Pinpoint the cell where the given text exists, returning its [X, Y] midpoint coordinate. 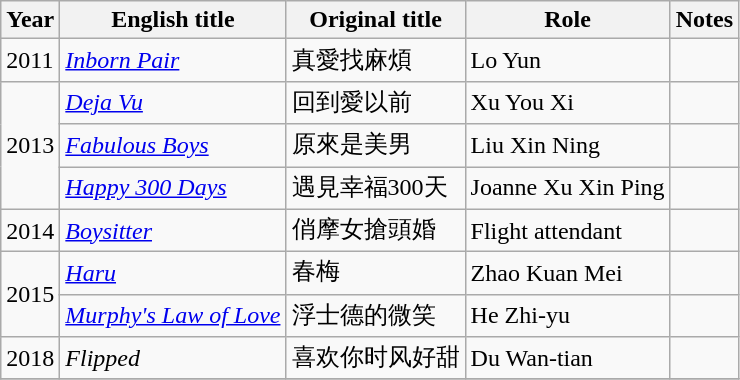
2013 [30, 145]
Zhao Kuan Mei [568, 274]
Xu You Xi [568, 102]
Deja Vu [173, 102]
Boysitter [173, 230]
真愛找麻煩 [376, 60]
Original title [376, 20]
Flipped [173, 358]
2018 [30, 358]
Fabulous Boys [173, 146]
原來是美男 [376, 146]
Happy 300 Days [173, 188]
Role [568, 20]
Haru [173, 274]
Liu Xin Ning [568, 146]
俏摩女搶頭婚 [376, 230]
2015 [30, 294]
春梅 [376, 274]
Notes [704, 20]
Inborn Pair [173, 60]
Du Wan-tian [568, 358]
English title [173, 20]
2014 [30, 230]
喜欢你时风好甜 [376, 358]
Flight attendant [568, 230]
Murphy's Law of Love [173, 316]
2011 [30, 60]
He Zhi-yu [568, 316]
Year [30, 20]
Lo Yun [568, 60]
浮士德的微笑 [376, 316]
Joanne Xu Xin Ping [568, 188]
回到愛以前 [376, 102]
遇見幸福300天 [376, 188]
